Output the (X, Y) coordinate of the center of the cell containing the given text.  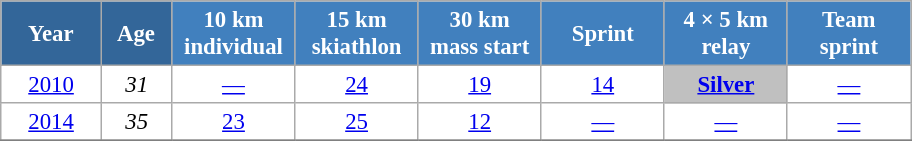
10 km individual (234, 34)
19 (480, 85)
35 (136, 122)
2010 (52, 85)
Age (136, 34)
31 (136, 85)
15 km skiathlon (356, 34)
4 × 5 km relay (726, 34)
Team sprint (848, 34)
12 (480, 122)
2014 (52, 122)
25 (356, 122)
14 (602, 85)
Silver (726, 85)
24 (356, 85)
Year (52, 34)
30 km mass start (480, 34)
Sprint (602, 34)
23 (234, 122)
